Search for the cell housing the specified text and yield its (x, y) center coordinate. 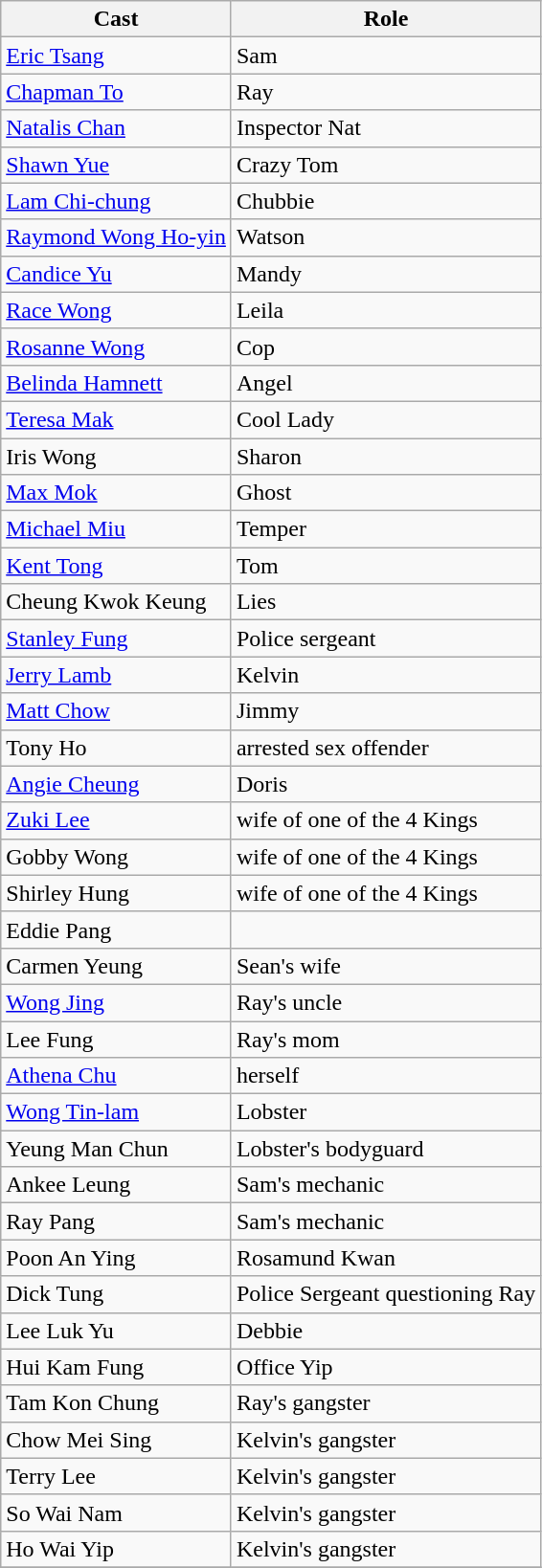
Lobster's bodyguard (385, 1149)
Inspector Nat (385, 128)
Eric Tsang (117, 56)
Police Sergeant questioning Ray (385, 1294)
Chow Mei Sing (117, 1440)
Max Mok (117, 493)
Watson (385, 237)
Cop (385, 347)
Teresa Mak (117, 419)
Cast (117, 19)
Stanley Fung (117, 638)
So Wai Nam (117, 1512)
Lee Luk Yu (117, 1331)
Natalis Chan (117, 128)
Jerry Lamb (117, 675)
Raymond Wong Ho-yin (117, 237)
Belinda Hamnett (117, 383)
Yeung Man Chun (117, 1149)
Poon An Ying (117, 1258)
Office Yip (385, 1367)
herself (385, 1076)
Matt Chow (117, 711)
Angel (385, 383)
Rosamund Kwan (385, 1258)
Angie Cheung (117, 784)
Kent Tong (117, 566)
Debbie (385, 1331)
Police sergeant (385, 638)
Sam (385, 56)
Gobby Wong (117, 857)
Michael Miu (117, 529)
Sean's wife (385, 966)
Sharon (385, 457)
Wong Tin-lam (117, 1112)
Cheung Kwok Keung (117, 602)
Carmen Yeung (117, 966)
Ray (385, 92)
Lobster (385, 1112)
Race Wong (117, 310)
Shirley Hung (117, 893)
Ray Pang (117, 1221)
arrested sex offender (385, 748)
Dick Tung (117, 1294)
Ray's mom (385, 1039)
Lam Chi-chung (117, 201)
Hui Kam Fung (117, 1367)
Chapman To (117, 92)
Ray's gangster (385, 1403)
Candice Yu (117, 274)
Ho Wai Yip (117, 1549)
Mandy (385, 274)
Ray's uncle (385, 1002)
Tony Ho (117, 748)
Role (385, 19)
Terry Lee (117, 1476)
Athena Chu (117, 1076)
Tom (385, 566)
Iris Wong (117, 457)
Leila (385, 310)
Shawn Yue (117, 165)
Wong Jing (117, 1002)
Cool Lady (385, 419)
Crazy Tom (385, 165)
Ghost (385, 493)
Jimmy (385, 711)
Tam Kon Chung (117, 1403)
Lee Fung (117, 1039)
Temper (385, 529)
Eddie Pang (117, 930)
Ankee Leung (117, 1185)
Zuki Lee (117, 820)
Chubbie (385, 201)
Doris (385, 784)
Lies (385, 602)
Rosanne Wong (117, 347)
Kelvin (385, 675)
